Identify which cell holds the provided text, then report its (X, Y) central coordinate. 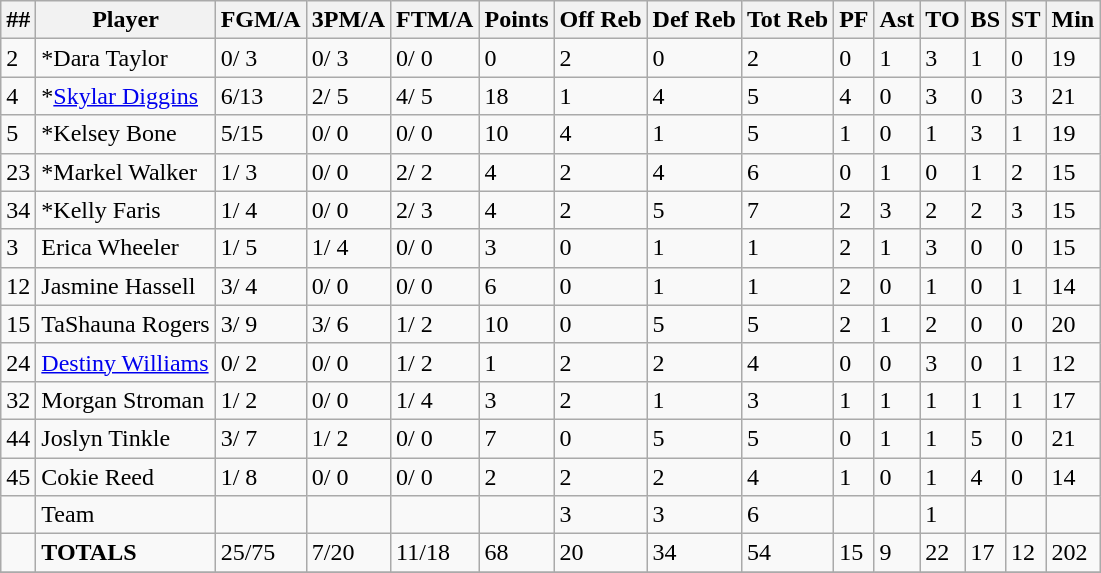
*Dara Taylor (126, 58)
*Markel Walker (126, 172)
32 (18, 400)
2/ 2 (435, 172)
Morgan Stroman (126, 400)
45 (18, 477)
Erica Wheeler (126, 248)
3/ 4 (260, 286)
6/13 (260, 96)
## (18, 20)
4/ 5 (435, 96)
Off Reb (600, 20)
54 (787, 553)
Points (516, 20)
TO (942, 20)
1/ 5 (260, 248)
TaShauna Rogers (126, 324)
Ast (897, 20)
2/ 5 (348, 96)
*Kelly Faris (126, 210)
Joslyn Tinkle (126, 438)
Team (126, 515)
3/ 6 (348, 324)
0/ 2 (260, 362)
PF (854, 20)
*Skylar Diggins (126, 96)
ST (1026, 20)
BS (985, 20)
25/75 (260, 553)
Def Reb (694, 20)
3/ 9 (260, 324)
TOTALS (126, 553)
1/ 8 (260, 477)
18 (516, 96)
44 (18, 438)
FTM/A (435, 20)
Cokie Reed (126, 477)
68 (516, 553)
23 (18, 172)
5/15 (260, 134)
202 (1073, 553)
*Kelsey Bone (126, 134)
22 (942, 553)
Jasmine Hassell (126, 286)
Player (126, 20)
Destiny Williams (126, 362)
7/20 (348, 553)
3PM/A (348, 20)
2/ 3 (435, 210)
3/ 7 (260, 438)
9 (897, 553)
1/ 3 (260, 172)
Min (1073, 20)
Tot Reb (787, 20)
24 (18, 362)
FGM/A (260, 20)
11/18 (435, 553)
